From the cell containing the given text, extract its center point as (x, y) coordinate. 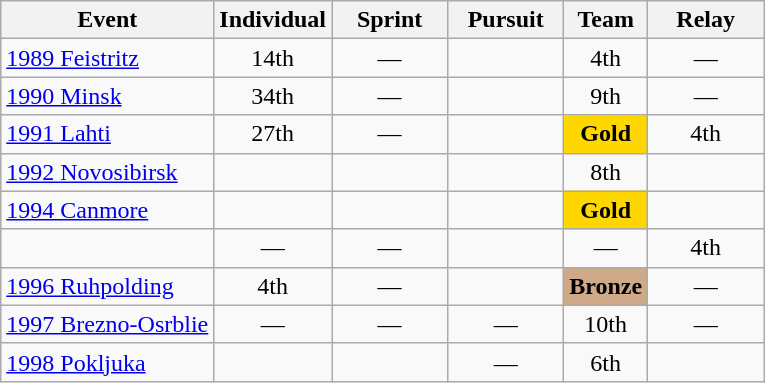
6th (606, 362)
27th (273, 134)
Event (108, 20)
1996 Ruhpolding (108, 286)
1989 Feistritz (108, 58)
Bronze (606, 286)
10th (606, 324)
1994 Canmore (108, 210)
Sprint (390, 20)
9th (606, 96)
14th (273, 58)
Relay (706, 20)
Team (606, 20)
8th (606, 172)
1998 Pokljuka (108, 362)
Individual (273, 20)
34th (273, 96)
1990 Minsk (108, 96)
1992 Novosibirsk (108, 172)
1997 Brezno-Osrblie (108, 324)
1991 Lahti (108, 134)
Pursuit (506, 20)
